Pinpoint the cell where the given text exists, returning its (X, Y) midpoint coordinate. 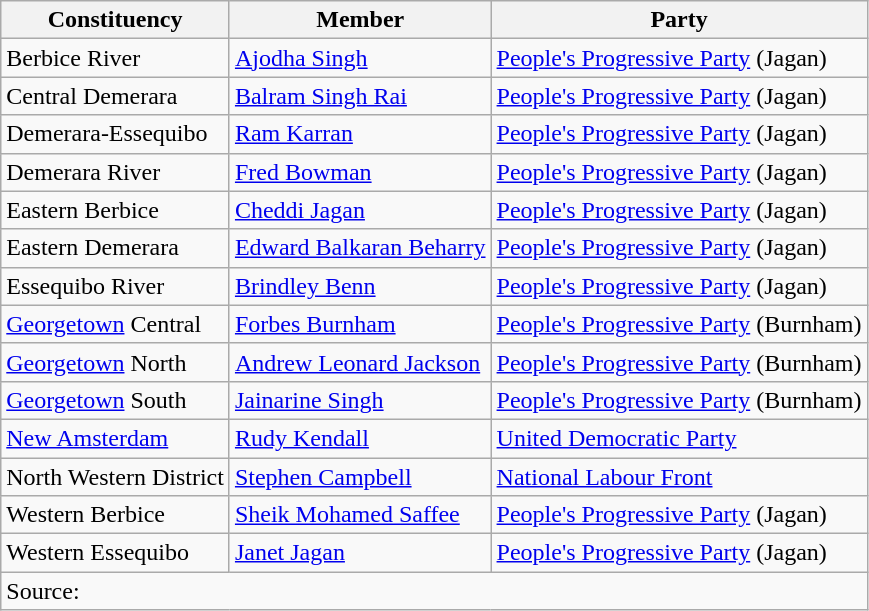
Forbes Burnham (360, 324)
Berbice River (116, 58)
Party (679, 20)
Demerara-Essequibo (116, 134)
Western Essequibo (116, 553)
Fred Bowman (360, 172)
Rudy Kendall (360, 438)
Andrew Leonard Jackson (360, 362)
Brindley Benn (360, 286)
Source: (434, 591)
Essequibo River (116, 286)
Jainarine Singh (360, 400)
Stephen Campbell (360, 477)
Cheddi Jagan (360, 210)
Georgetown North (116, 362)
Georgetown Central (116, 324)
Ajodha Singh (360, 58)
Ram Karran (360, 134)
North Western District (116, 477)
Georgetown South (116, 400)
Demerara River (116, 172)
Member (360, 20)
United Democratic Party (679, 438)
Constituency (116, 20)
Central Demerara (116, 96)
Eastern Berbice (116, 210)
National Labour Front (679, 477)
Janet Jagan (360, 553)
Eastern Demerara (116, 248)
New Amsterdam (116, 438)
Balram Singh Rai (360, 96)
Edward Balkaran Beharry (360, 248)
Sheik Mohamed Saffee (360, 515)
Western Berbice (116, 515)
